From the cell containing the given text, extract its center point as (X, Y) coordinate. 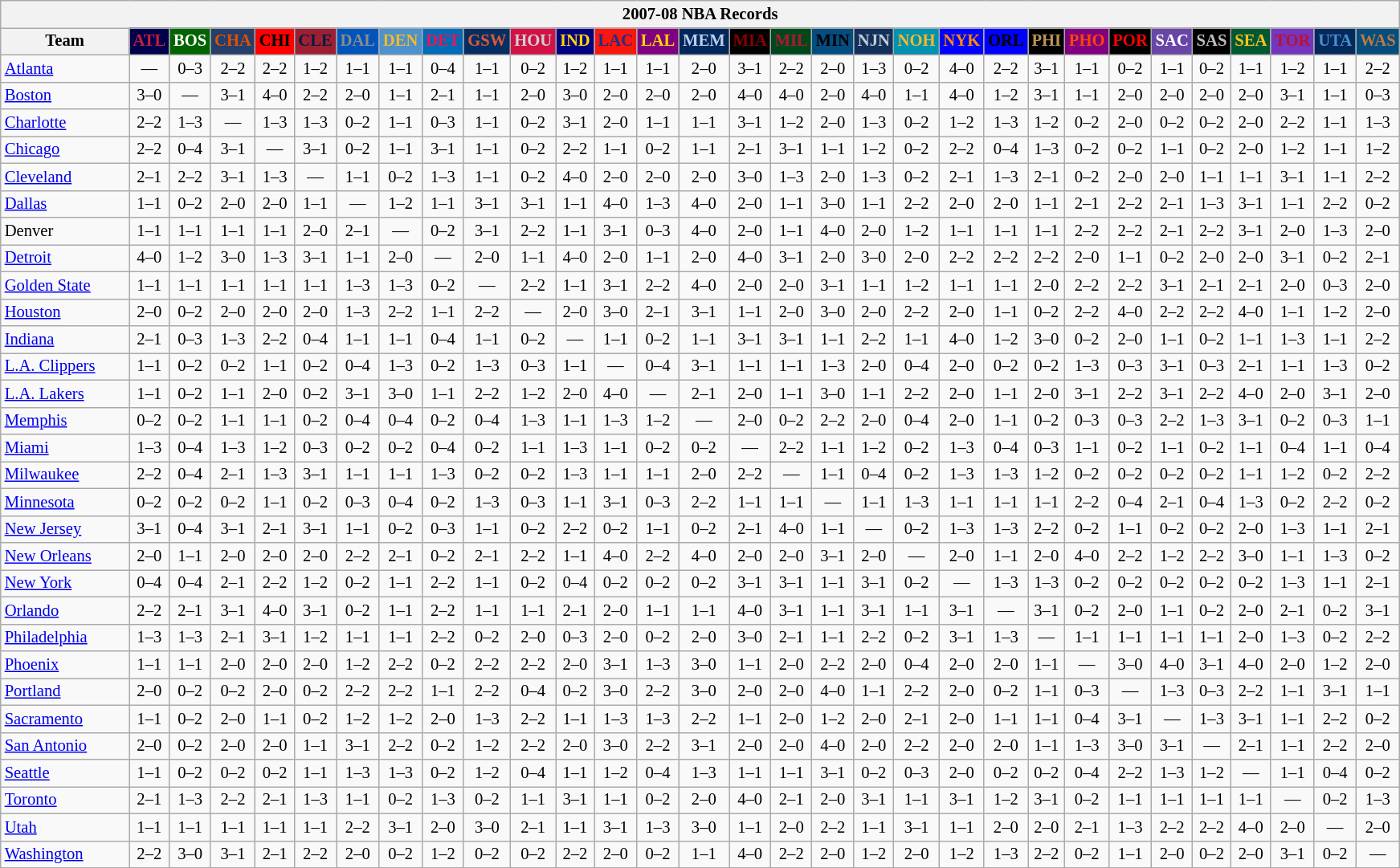
IND (575, 41)
SEA (1251, 41)
L.A. Lakers (65, 393)
NYK (961, 41)
MEM (704, 41)
Dallas (65, 204)
ORL (1006, 41)
UTA (1335, 41)
Orlando (65, 610)
Golden State (65, 285)
Utah (65, 827)
2007-08 NBA Records (700, 14)
Phoenix (65, 664)
WAS (1378, 41)
New Jersey (65, 529)
Boston (65, 96)
MIN (833, 41)
CHI (275, 41)
DEN (400, 41)
L.A. Clippers (65, 366)
PHI (1047, 41)
Washington (65, 854)
SAS (1212, 41)
Portland (65, 691)
Atlanta (65, 68)
NJN (874, 41)
BOS (190, 41)
Memphis (65, 421)
Houston (65, 312)
New Orleans (65, 556)
Milwaukee (65, 475)
MIL (792, 41)
Minnesota (65, 502)
GSW (487, 41)
Cleveland (65, 177)
Miami (65, 447)
Charlotte (65, 123)
HOU (533, 41)
Seattle (65, 773)
San Antonio (65, 746)
CLE (315, 41)
SAC (1173, 41)
MIA (750, 41)
Team (65, 41)
Philadelphia (65, 638)
Toronto (65, 800)
ATL (149, 41)
Denver (65, 230)
DAL (358, 41)
New York (65, 583)
LAL (658, 41)
DET (443, 41)
TOR (1292, 41)
NOH (917, 41)
POR (1129, 41)
PHO (1087, 41)
Indiana (65, 340)
Detroit (65, 258)
Sacramento (65, 719)
CHA (233, 41)
LAC (615, 41)
Chicago (65, 149)
